Output the (x, y) coordinate of the center of the cell containing the given text.  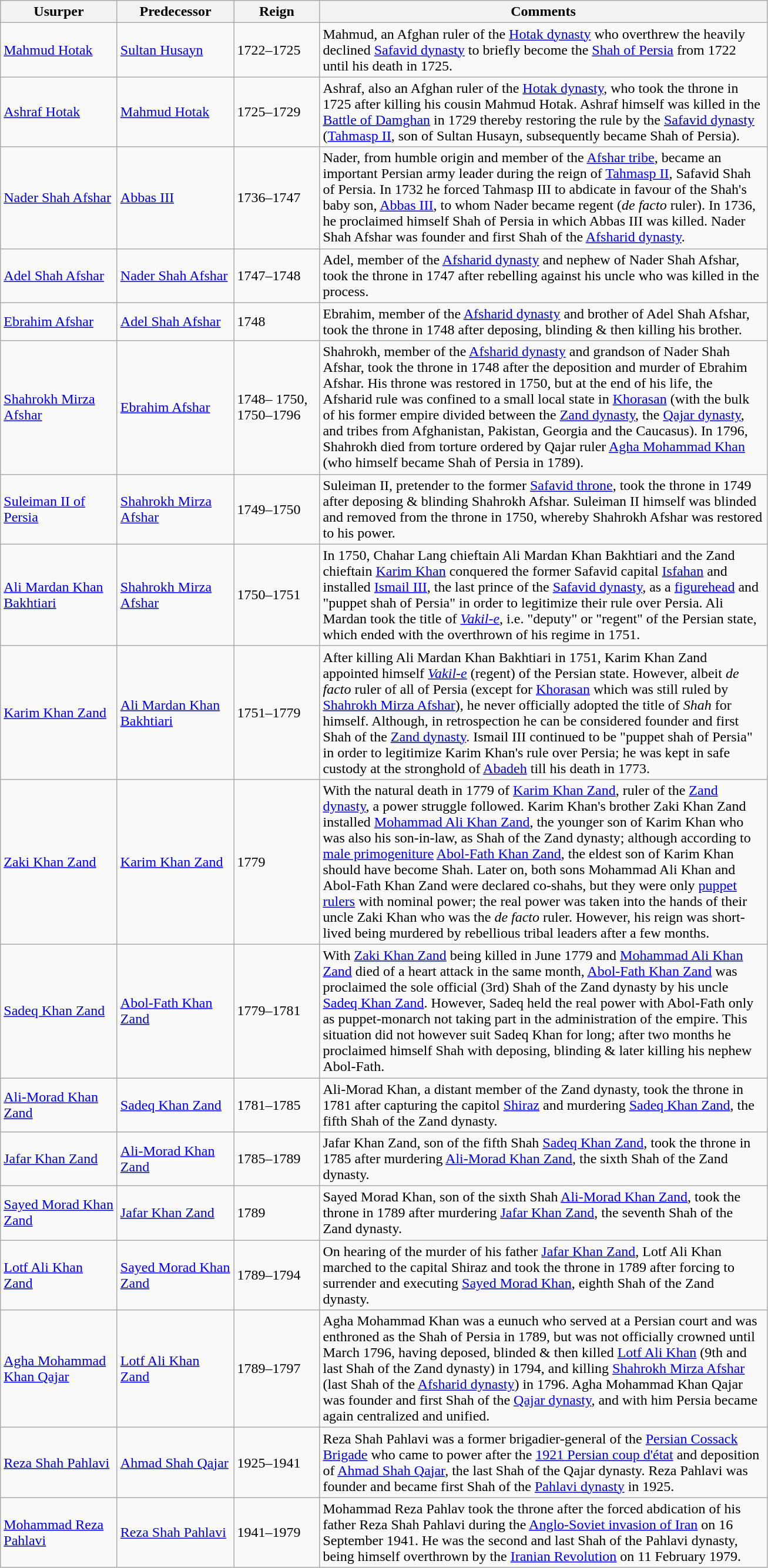
1725–1729 (277, 112)
Suleiman II of Persia (59, 509)
1747–1748 (277, 276)
1779 (277, 861)
Mohammad Reza Pahlavi (59, 1532)
Usurper (59, 12)
1925–1941 (277, 1463)
Reign (277, 12)
1941–1979 (277, 1532)
1785–1789 (277, 1159)
1751–1779 (277, 712)
1781–1785 (277, 1104)
1779–1781 (277, 1010)
Ebrahim, member of the Afsharid dynasty and brother of Adel Shah Afshar, took the throne in 1748 after deposing, blinding & then killing his brother. (543, 322)
1748– 1750, 1750–1796 (277, 408)
1722–1725 (277, 50)
1789 (277, 1213)
1789–1797 (277, 1369)
Sultan Husayn (175, 50)
Abol-Fath Khan Zand (175, 1010)
Predecessor (175, 12)
1748 (277, 322)
1789–1794 (277, 1275)
Abbas III (175, 197)
Comments (543, 12)
Ahmad Shah Qajar (175, 1463)
Agha Mohammad Khan Qajar (59, 1369)
1750–1751 (277, 595)
Ashraf Hotak (59, 112)
1749–1750 (277, 509)
Zaki Khan Zand (59, 861)
1736–1747 (277, 197)
